Search for the cell housing the specified text and yield its (x, y) center coordinate. 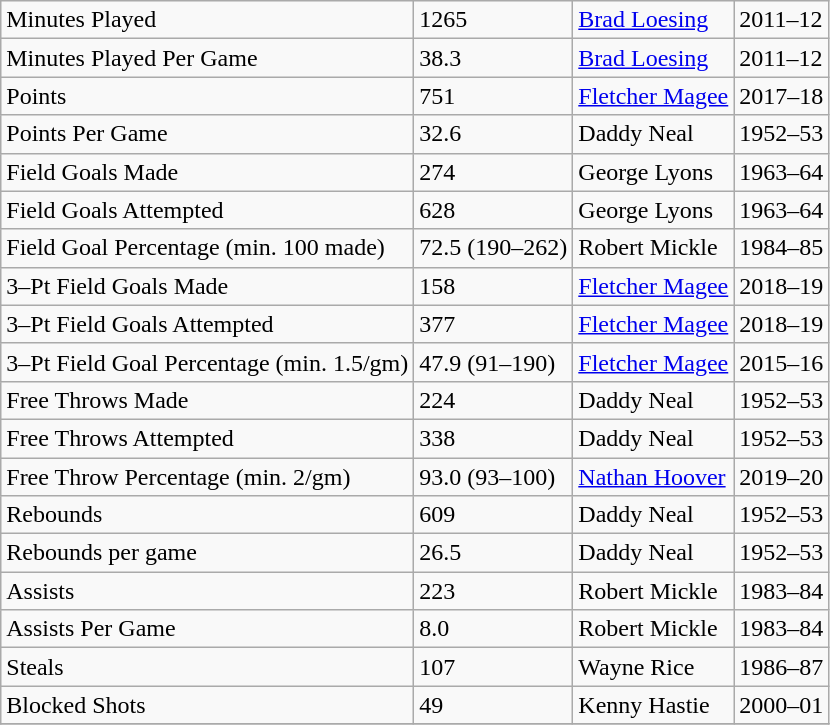
274 (494, 172)
2017–18 (782, 96)
2019–20 (782, 477)
93.0 (93–100) (494, 477)
Points Per Game (208, 134)
Field Goals Made (208, 172)
Blocked Shots (208, 705)
Steals (208, 667)
Assists Per Game (208, 629)
1265 (494, 20)
377 (494, 324)
Minutes Played (208, 20)
38.3 (494, 58)
8.0 (494, 629)
1986–87 (782, 667)
Field Goals Attempted (208, 210)
Kenny Hastie (654, 705)
Free Throw Percentage (min. 2/gm) (208, 477)
32.6 (494, 134)
2000–01 (782, 705)
338 (494, 438)
107 (494, 667)
2015–16 (782, 362)
3–Pt Field Goal Percentage (min. 1.5/gm) (208, 362)
3–Pt Field Goals Attempted (208, 324)
751 (494, 96)
Assists (208, 591)
Points (208, 96)
224 (494, 400)
609 (494, 515)
1984–85 (782, 248)
49 (494, 705)
Rebounds per game (208, 553)
223 (494, 591)
Field Goal Percentage (min. 100 made) (208, 248)
Free Throws Attempted (208, 438)
Free Throws Made (208, 400)
72.5 (190–262) (494, 248)
Wayne Rice (654, 667)
47.9 (91–190) (494, 362)
158 (494, 286)
628 (494, 210)
3–Pt Field Goals Made (208, 286)
Rebounds (208, 515)
Nathan Hoover (654, 477)
Minutes Played Per Game (208, 58)
26.5 (494, 553)
